Return the [x, y] coordinate for the center point of the cell that contains the specified text.  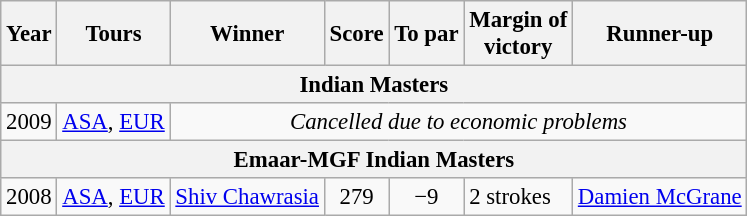
Winner [247, 34]
Tours [114, 34]
2009 [29, 122]
Score [356, 34]
Damien McGrane [660, 197]
2 strokes [518, 197]
Margin ofvictory [518, 34]
2008 [29, 197]
279 [356, 197]
Runner-up [660, 34]
Cancelled due to economic problems [458, 122]
Year [29, 34]
Shiv Chawrasia [247, 197]
To par [426, 34]
−9 [426, 197]
Indian Masters [374, 85]
Emaar-MGF Indian Masters [374, 160]
